Output the (x, y) coordinate of the center of the cell containing the given text.  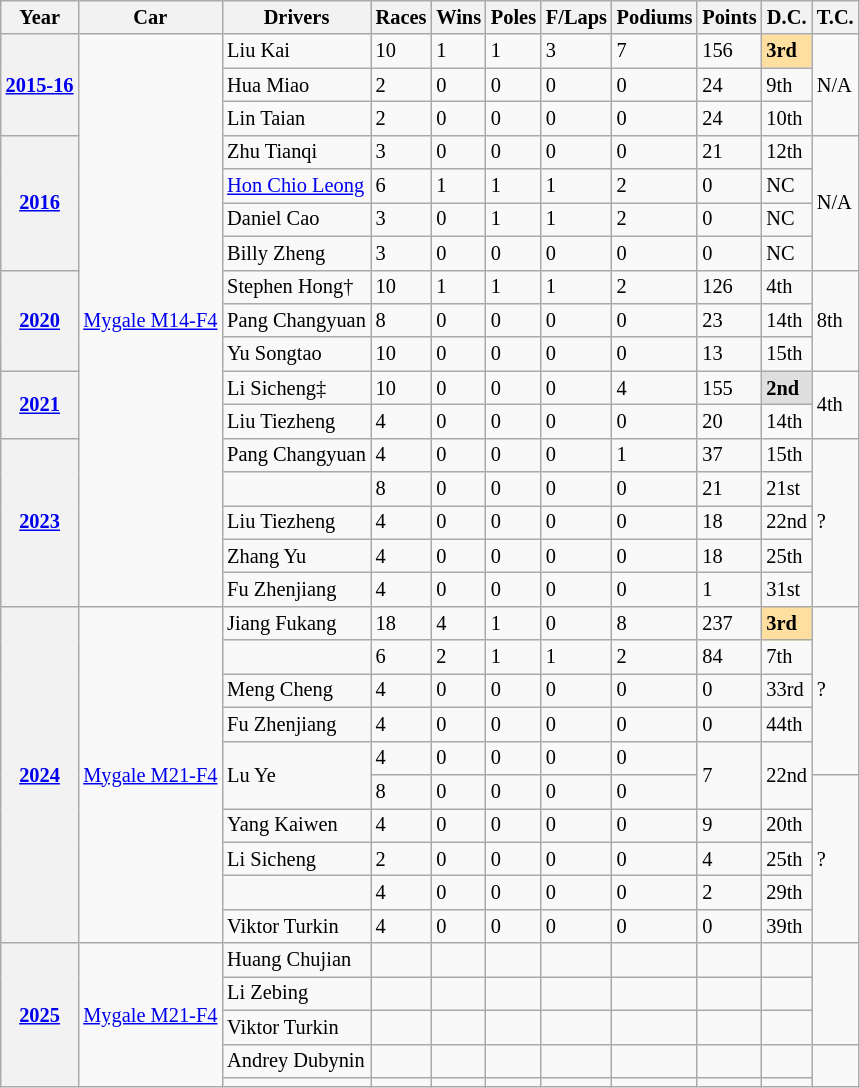
Lu Ye (296, 774)
2024 (40, 774)
2023 (40, 522)
Lin Taian (296, 118)
Li Sicheng‡ (296, 388)
237 (729, 623)
Daniel Cao (296, 219)
Mygale M14-F4 (150, 320)
D.C. (786, 17)
2015-16 (40, 84)
13 (729, 354)
Hua Miao (296, 85)
7th (786, 657)
2025 (40, 1015)
10th (786, 118)
Wins (458, 17)
155 (729, 388)
20 (729, 421)
Yu Songtao (296, 354)
T.C. (836, 17)
Zhu Tianqi (296, 152)
Stephen Hong† (296, 287)
Meng Cheng (296, 690)
Yang Kaiwen (296, 825)
20th (786, 825)
44th (786, 724)
2nd (786, 388)
Li Zebing (296, 993)
37 (729, 455)
21st (786, 489)
Points (729, 17)
Li Sicheng (296, 859)
33rd (786, 690)
Year (40, 17)
23 (729, 320)
F/Laps (576, 17)
2016 (40, 202)
2021 (40, 404)
2020 (40, 320)
126 (729, 287)
Andrey Dubynin (296, 1061)
31st (786, 589)
Zhang Yu (296, 556)
Huang Chujian (296, 960)
Drivers (296, 17)
8th (836, 320)
9th (786, 85)
39th (786, 926)
Billy Zheng (296, 253)
29th (786, 892)
Car (150, 17)
Podiums (655, 17)
Races (402, 17)
Jiang Fukang (296, 623)
Poles (514, 17)
Hon Chio Leong (296, 186)
84 (729, 657)
9 (729, 825)
Liu Kai (296, 51)
12th (786, 152)
156 (729, 51)
